Pinpoint the cell where the given text exists, returning its (X, Y) midpoint coordinate. 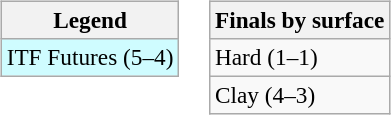
ITF Futures (5–4) (90, 57)
Hard (1–1) (300, 57)
Finals by surface (300, 20)
Legend (90, 20)
Clay (4–3) (300, 95)
